Identify which cell holds the provided text, then report its [X, Y] central coordinate. 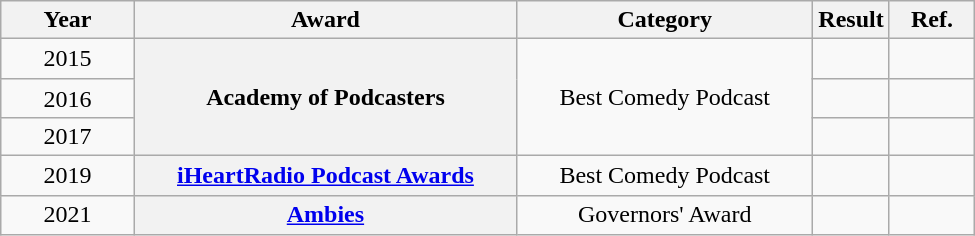
Governors' Award [665, 215]
2021 [68, 215]
2016 [68, 98]
Result [851, 20]
Academy of Podcasters [325, 98]
Ambies [325, 215]
2017 [68, 136]
Year [68, 20]
Award [325, 20]
iHeartRadio Podcast Awards [325, 175]
Category [665, 20]
2019 [68, 175]
Ref. [932, 20]
2015 [68, 59]
